Find where the given text appears and provide that cell's center as [X, Y] coordinate. 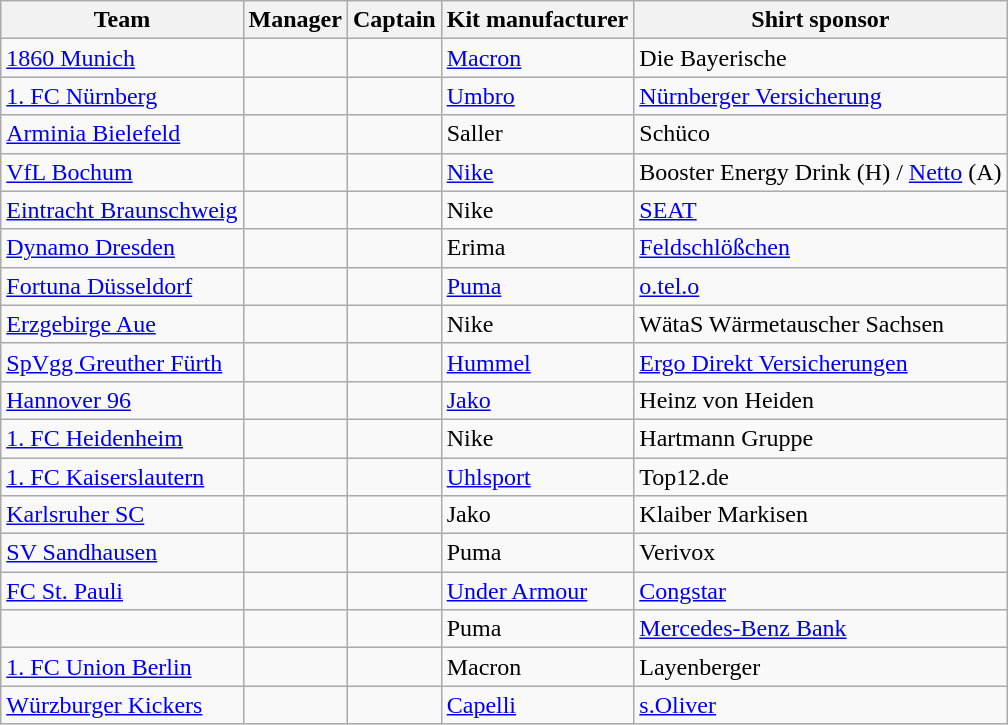
Fortuna Düsseldorf [122, 286]
Hartmann Gruppe [820, 438]
1. FC Heidenheim [122, 438]
Uhlsport [538, 477]
Under Armour [538, 591]
Verivox [820, 553]
Dynamo Dresden [122, 248]
1. FC Nürnberg [122, 96]
1. FC Union Berlin [122, 667]
Kit manufacturer [538, 20]
Congstar [820, 591]
Schüco [820, 134]
Booster Energy Drink (H) / Netto (A) [820, 172]
1. FC Kaiserslautern [122, 477]
Eintracht Braunschweig [122, 210]
VfL Bochum [122, 172]
FC St. Pauli [122, 591]
Mercedes-Benz Bank [820, 629]
Feldschlößchen [820, 248]
Würzburger Kickers [122, 705]
Nürnberger Versicherung [820, 96]
Die Bayerische [820, 58]
WätaS Wärmetauscher Sachsen [820, 324]
Team [122, 20]
Arminia Bielefeld [122, 134]
Top12.de [820, 477]
Umbro [538, 96]
o.tel.o [820, 286]
Heinz von Heiden [820, 400]
1860 Munich [122, 58]
Layenberger [820, 667]
SpVgg Greuther Fürth [122, 362]
Manager [295, 20]
Hummel [538, 362]
SV Sandhausen [122, 553]
Ergo Direkt Versicherungen [820, 362]
Captain [394, 20]
Capelli [538, 705]
Shirt sponsor [820, 20]
s.Oliver [820, 705]
Hannover 96 [122, 400]
SEAT [820, 210]
Erima [538, 248]
Karlsruher SC [122, 515]
Saller [538, 134]
Erzgebirge Aue [122, 324]
Klaiber Markisen [820, 515]
